Identify which cell holds the provided text, then report its (X, Y) central coordinate. 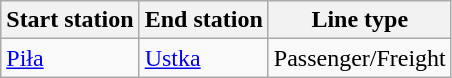
Piła (70, 58)
Passenger/Freight (360, 58)
Ustka (204, 58)
Line type (360, 20)
Start station (70, 20)
End station (204, 20)
